Scan for the cell matching the given text and deliver its [x, y] coordinate at center. 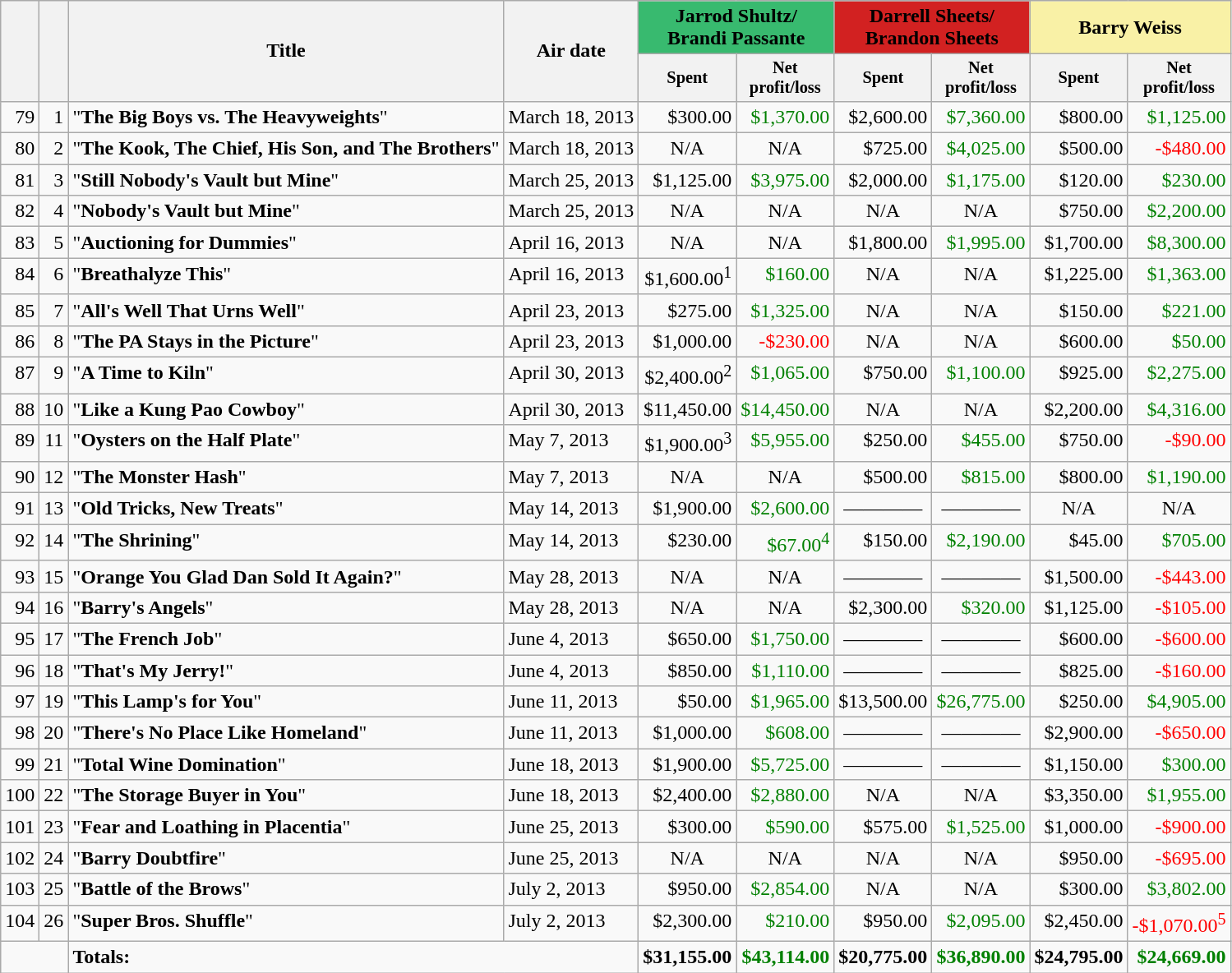
25 [54, 889]
$705.00 [1179, 542]
$3,802.00 [1179, 889]
93 [20, 576]
13 [54, 509]
$2,854.00 [786, 889]
$221.00 [1179, 310]
$1,955.00 [1179, 795]
"The Storage Buyer in You" [286, 795]
$825.00 [1078, 670]
94 [20, 607]
24 [54, 858]
$2,275.00 [1179, 375]
$1,100.00 [981, 375]
$2,400.002 [687, 375]
95 [20, 639]
$26,775.00 [981, 702]
$5,725.00 [786, 764]
91 [20, 509]
"Breathalyze This" [286, 276]
Jarrod Shultz/Brandi Passante [736, 28]
$1,225.00 [1078, 276]
$4,905.00 [1179, 702]
"Nobody's Vault but Mine" [286, 211]
100 [20, 795]
"The Shrining" [286, 542]
-$1,070.005 [1179, 924]
"Fear and Loathing in Placentia" [286, 827]
"The Kook, The Chief, His Son, and The Brothers" [286, 149]
"That's My Jerry!" [286, 670]
$1,175.00 [981, 180]
-$695.00 [1179, 858]
$2,095.00 [981, 924]
$1,525.00 [981, 827]
104 [20, 924]
20 [54, 733]
$1,363.00 [1179, 276]
$120.00 [1078, 180]
17 [54, 639]
$1,370.00 [786, 117]
$7,360.00 [981, 117]
-$105.00 [1179, 607]
$24,669.00 [1179, 957]
$1,150.00 [1078, 764]
-$480.00 [1179, 149]
$5,955.00 [786, 444]
"A Time to Kiln" [286, 375]
"The PA Stays in the Picture" [286, 341]
Totals: [353, 957]
$575.00 [883, 827]
23 [54, 827]
$2,880.00 [786, 795]
"Oysters on the Half Plate" [286, 444]
101 [20, 827]
"Auctioning for Dummies" [286, 242]
-$600.00 [1179, 639]
96 [20, 670]
$13,500.00 [883, 702]
86 [20, 341]
-$230.00 [786, 341]
84 [20, 276]
$4,025.00 [981, 149]
10 [54, 409]
$815.00 [981, 477]
$455.00 [981, 444]
-$443.00 [1179, 576]
$1,900.003 [687, 444]
"Barry's Angels" [286, 607]
22 [54, 795]
92 [20, 542]
89 [20, 444]
$2,000.00 [883, 180]
"The Monster Hash" [286, 477]
-$90.00 [1179, 444]
6 [54, 276]
3 [54, 180]
$275.00 [687, 310]
$20,775.00 [883, 957]
8 [54, 341]
19 [54, 702]
$1,500.00 [1078, 576]
14 [54, 542]
Barry Weiss [1130, 28]
$1,065.00 [786, 375]
$160.00 [786, 276]
-$160.00 [1179, 670]
$210.00 [786, 924]
"Like a Kung Pao Cowboy" [286, 409]
$45.00 [1078, 542]
103 [20, 889]
97 [20, 702]
83 [20, 242]
$3,350.00 [1078, 795]
-$900.00 [1179, 827]
21 [54, 764]
$2,450.00 [1078, 924]
$11,450.00 [687, 409]
$14,450.00 [786, 409]
18 [54, 670]
$4,316.00 [1179, 409]
$1,995.00 [981, 242]
9 [54, 375]
"Super Bros. Shuffle" [286, 924]
79 [20, 117]
5 [54, 242]
"Still Nobody's Vault but Mine" [286, 180]
$31,155.00 [687, 957]
$590.00 [786, 827]
82 [20, 211]
1 [54, 117]
Title [286, 51]
$608.00 [786, 733]
26 [54, 924]
12 [54, 477]
98 [20, 733]
$24,795.00 [1078, 957]
$2,400.00 [687, 795]
$1,190.00 [1179, 477]
99 [20, 764]
-$650.00 [1179, 733]
"Total Wine Domination" [286, 764]
$1,325.00 [786, 310]
80 [20, 149]
$850.00 [687, 670]
2 [54, 149]
15 [54, 576]
$725.00 [883, 149]
4 [54, 211]
$2,900.00 [1078, 733]
81 [20, 180]
$43,114.00 [786, 957]
"Battle of the Brows" [286, 889]
11 [54, 444]
$2,190.00 [981, 542]
88 [20, 409]
$650.00 [687, 639]
Air date [571, 51]
"Barry Doubtfire" [286, 858]
$1,700.00 [1078, 242]
$8,300.00 [1179, 242]
"All's Well That Urns Well" [286, 310]
$925.00 [1078, 375]
$67.004 [786, 542]
102 [20, 858]
$320.00 [981, 607]
85 [20, 310]
"Orange You Glad Dan Sold It Again?" [286, 576]
$1,750.00 [786, 639]
"Old Tricks, New Treats" [286, 509]
"The French Job" [286, 639]
Darrell Sheets/Brandon Sheets [932, 28]
$1,800.00 [883, 242]
$1,965.00 [786, 702]
90 [20, 477]
$36,890.00 [981, 957]
$1,110.00 [786, 670]
"There's No Place Like Homeland" [286, 733]
"This Lamp's for You" [286, 702]
7 [54, 310]
87 [20, 375]
16 [54, 607]
"The Big Boys vs. The Heavyweights" [286, 117]
$1,600.001 [687, 276]
$3,975.00 [786, 180]
